Extract the [X, Y] coordinate from the center of the cell holding the provided text.  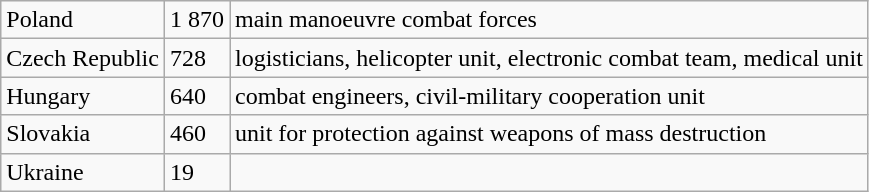
Slovakia [83, 134]
unit for protection against weapons of mass destruction [550, 134]
728 [196, 58]
Czech Republic [83, 58]
main manoeuvre combat forces [550, 20]
460 [196, 134]
Poland [83, 20]
19 [196, 172]
Ukraine [83, 172]
640 [196, 96]
logisticians, helicopter unit, electronic combat team, medical unit [550, 58]
combat engineers, civil-military cooperation unit [550, 96]
Hungary [83, 96]
1 870 [196, 20]
